Pinpoint the cell where the given text exists, returning its [X, Y] midpoint coordinate. 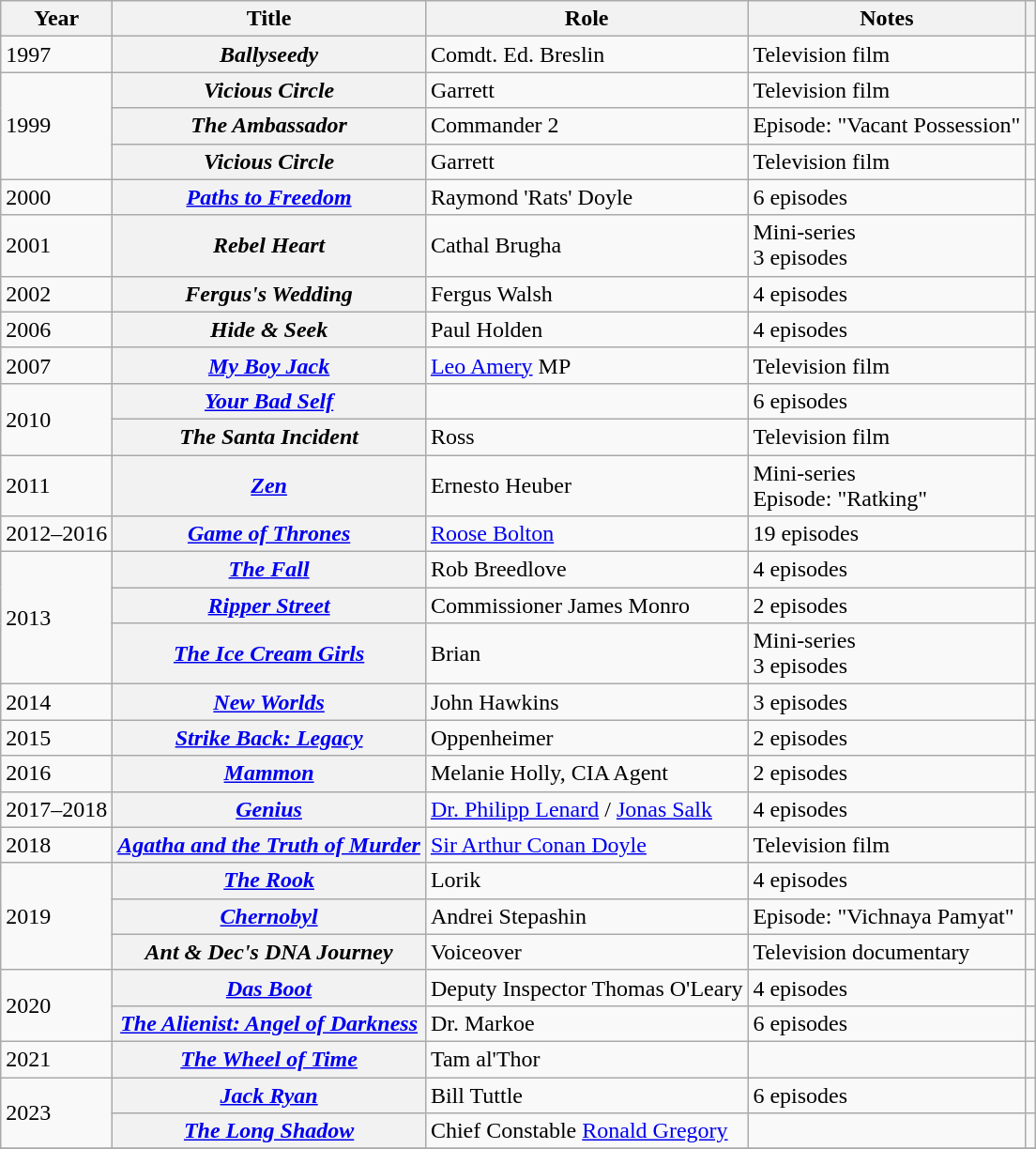
Leo Amery MP [587, 365]
2013 [56, 618]
2019 [56, 916]
1997 [56, 54]
Genius [269, 809]
Oppenheimer [587, 738]
Roose Bolton [587, 534]
3 episodes [887, 702]
2007 [56, 365]
19 episodes [887, 534]
Zen [269, 484]
Fergus Walsh [587, 294]
2018 [56, 845]
2020 [56, 1005]
Commander 2 [587, 126]
2014 [56, 702]
Das Boot [269, 988]
Andrei Stepashin [587, 916]
2000 [56, 197]
Cathal Brugha [587, 246]
Notes [887, 19]
Role [587, 19]
Comdt. Ed. Breslin [587, 54]
Strike Back: Legacy [269, 738]
2023 [56, 1113]
Mammon [269, 774]
Melanie Holly, CIA Agent [587, 774]
Your Bad Self [269, 401]
2001 [56, 246]
Ross [587, 437]
Paths to Freedom [269, 197]
2015 [56, 738]
Ripper Street [269, 605]
2006 [56, 329]
The Santa Incident [269, 437]
The Fall [269, 570]
Episode: "Vacant Possession" [887, 126]
Paul Holden [587, 329]
My Boy Jack [269, 365]
Ant & Dec's DNA Journey [269, 952]
2010 [56, 419]
Mini-seriesEpisode: "Ratking" [887, 484]
Chief Constable Ronald Gregory [587, 1131]
2011 [56, 484]
New Worlds [269, 702]
The Alienist: Angel of Darkness [269, 1023]
Tam al'Thor [587, 1059]
Deputy Inspector Thomas O'Leary [587, 988]
Sir Arthur Conan Doyle [587, 845]
Brian [587, 653]
The Long Shadow [269, 1131]
Dr. Philipp Lenard / Jonas Salk [587, 809]
Television documentary [887, 952]
The Ice Cream Girls [269, 653]
Lorik [587, 881]
2016 [56, 774]
The Rook [269, 881]
Jack Ryan [269, 1095]
2002 [56, 294]
Fergus's Wedding [269, 294]
The Wheel of Time [269, 1059]
Game of Thrones [269, 534]
Title [269, 19]
Agatha and the Truth of Murder [269, 845]
2017–2018 [56, 809]
Chernobyl [269, 916]
Hide & Seek [269, 329]
Ballyseedy [269, 54]
Commissioner James Monro [587, 605]
2012–2016 [56, 534]
Rob Breedlove [587, 570]
2021 [56, 1059]
1999 [56, 126]
John Hawkins [587, 702]
Dr. Markoe [587, 1023]
Bill Tuttle [587, 1095]
Episode: "Vichnaya Pamyat" [887, 916]
Voiceover [587, 952]
The Ambassador [269, 126]
Ernesto Heuber [587, 484]
Rebel Heart [269, 246]
Raymond 'Rats' Doyle [587, 197]
Year [56, 19]
